Output the [x, y] coordinate of the center of the cell containing the given text.  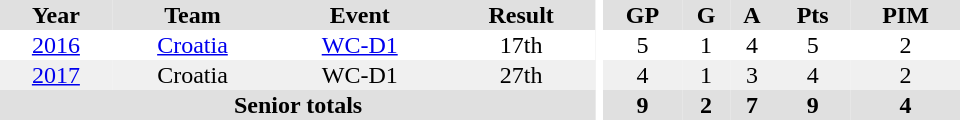
Pts [812, 15]
PIM [906, 15]
27th [521, 75]
G [706, 15]
7 [752, 105]
GP [643, 15]
A [752, 15]
Result [521, 15]
3 [752, 75]
Team [192, 15]
Event [360, 15]
2017 [56, 75]
Senior totals [298, 105]
Year [56, 15]
2016 [56, 45]
17th [521, 45]
